Return the [x, y] coordinate for the center point of the cell that contains the specified text.  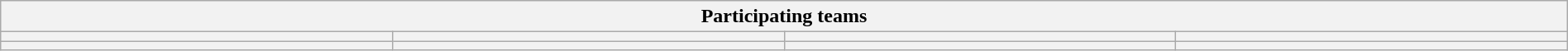
Participating teams [784, 16]
